Search for the cell housing the specified text and yield its (X, Y) center coordinate. 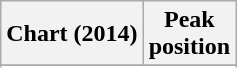
Peakposition (189, 34)
Chart (2014) (72, 34)
